Locate the cell with the specified text and output its [X, Y] center coordinate. 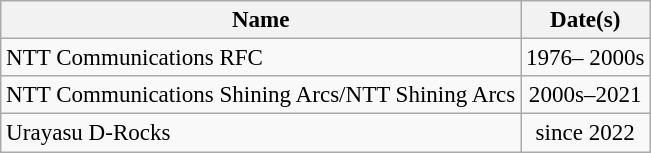
Name [261, 20]
1976– 2000s [586, 58]
since 2022 [586, 133]
NTT Communications Shining Arcs/NTT Shining Arcs [261, 95]
NTT Communications RFC [261, 58]
2000s–2021 [586, 95]
Urayasu D-Rocks [261, 133]
Date(s) [586, 20]
